Determine the (x, y) coordinate at the center of the cell enclosing the given text.  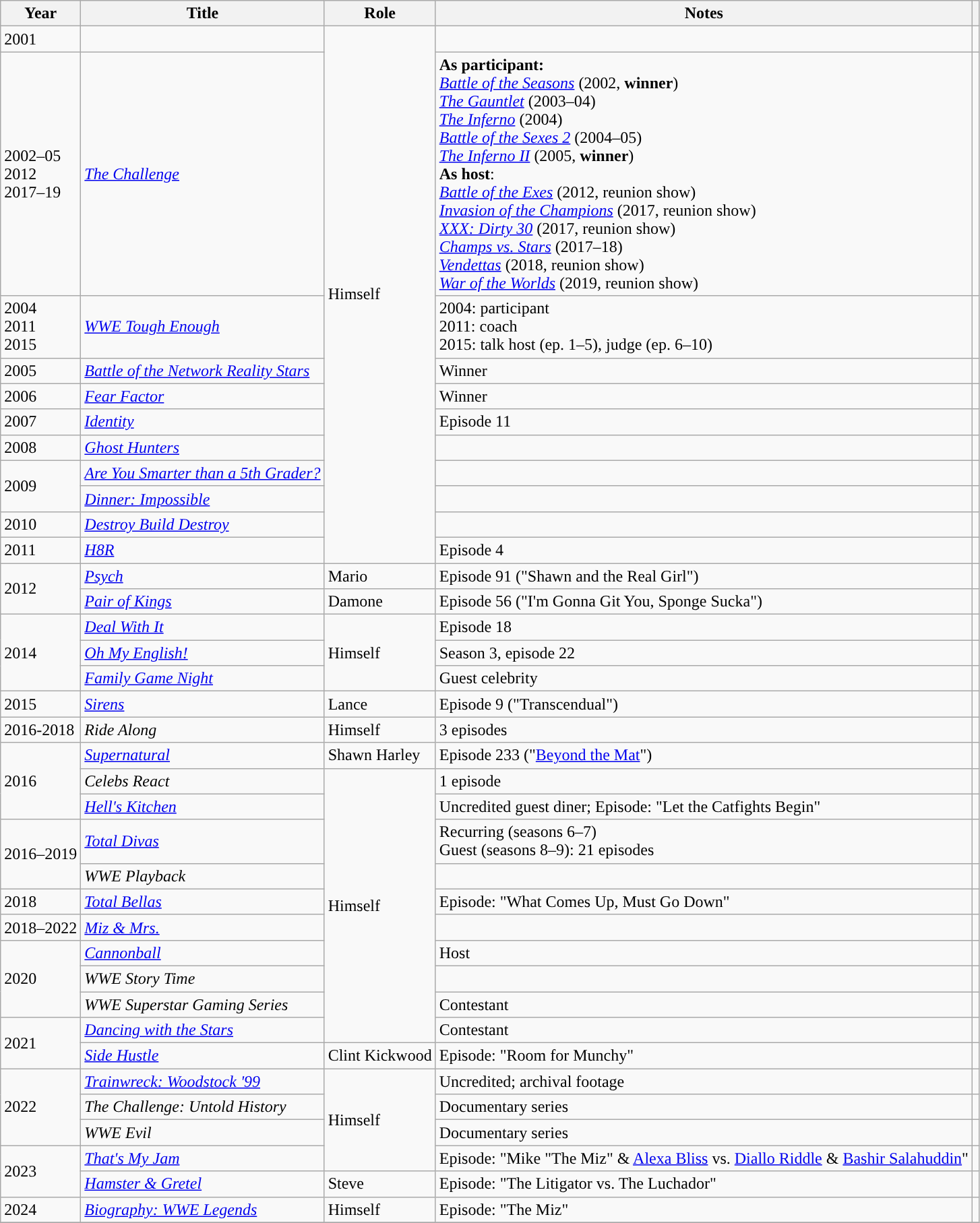
Uncredited guest diner; Episode: "Let the Catfights Begin" (704, 807)
Biography: WWE Legends (202, 1210)
Side Hustle (202, 1056)
Deal With It (202, 627)
2021 (40, 1043)
3 episodes (704, 730)
Miz & Mrs. (202, 927)
2010 (40, 524)
Oh My English! (202, 653)
Episode 56 ("I'm Gonna Git You, Sponge Sucka") (704, 602)
Title (202, 13)
2002–0520122017–19 (40, 174)
Dancing with the Stars (202, 1030)
Episode 233 ("Beyond the Mat") (704, 755)
Lance (380, 704)
Recurring (seasons 6–7)Guest (seasons 8–9): 21 episodes (704, 841)
2012 (40, 589)
Clint Kickwood (380, 1056)
2004: participant2011: coach2015: talk host (ep. 1–5), judge (ep. 6–10) (704, 327)
Year (40, 13)
WWE Superstar Gaming Series (202, 1005)
Identity (202, 422)
2018–2022 (40, 927)
WWE Story Time (202, 978)
Notes (704, 13)
Episode: "The Miz" (704, 1210)
Episode: "Room for Munchy" (704, 1056)
200420112015 (40, 327)
Sirens (202, 704)
Shawn Harley (380, 755)
Mario (380, 576)
Episode 18 (704, 627)
2016-2018 (40, 730)
Steve (380, 1184)
Total Bellas (202, 902)
Episode: "Mike "The Miz" & Alexa Bliss vs. Diallo Riddle & Bashir Salahuddin" (704, 1158)
Season 3, episode 22 (704, 653)
2009 (40, 486)
2023 (40, 1171)
Celebs React (202, 781)
Ghost Hunters (202, 447)
Damone (380, 602)
Are You Smarter than a 5th Grader? (202, 473)
2006 (40, 396)
H8R (202, 550)
2015 (40, 704)
Hell's Kitchen (202, 807)
The Challenge (202, 174)
2016–2019 (40, 854)
Dinner: Impossible (202, 499)
2024 (40, 1210)
Cannonball (202, 953)
Psych (202, 576)
Supernatural (202, 755)
Pair of Kings (202, 602)
Episode 4 (704, 550)
WWE Playback (202, 876)
1 episode (704, 781)
The Challenge: Untold History (202, 1107)
Host (704, 953)
Family Game Night (202, 679)
Ride Along (202, 730)
2008 (40, 447)
Battle of the Network Reality Stars (202, 371)
WWE Tough Enough (202, 327)
Episode 91 ("Shawn and the Real Girl") (704, 576)
2016 (40, 781)
Guest celebrity (704, 679)
2007 (40, 422)
2001 (40, 39)
Episode 9 ("Transcendual") (704, 704)
Episode 11 (704, 422)
2014 (40, 653)
Episode: "What Comes Up, Must Go Down" (704, 902)
Hamster & Gretel (202, 1184)
Destroy Build Destroy (202, 524)
Trainwreck: Woodstock '99 (202, 1081)
That's My Jam (202, 1158)
2011 (40, 550)
2022 (40, 1107)
WWE Evil (202, 1133)
Fear Factor (202, 396)
2020 (40, 978)
2005 (40, 371)
Total Divas (202, 841)
Uncredited; archival footage (704, 1081)
Role (380, 13)
Episode: "The Litigator vs. The Luchador" (704, 1184)
2018 (40, 902)
